Pinpoint the cell where the given text exists, returning its [x, y] midpoint coordinate. 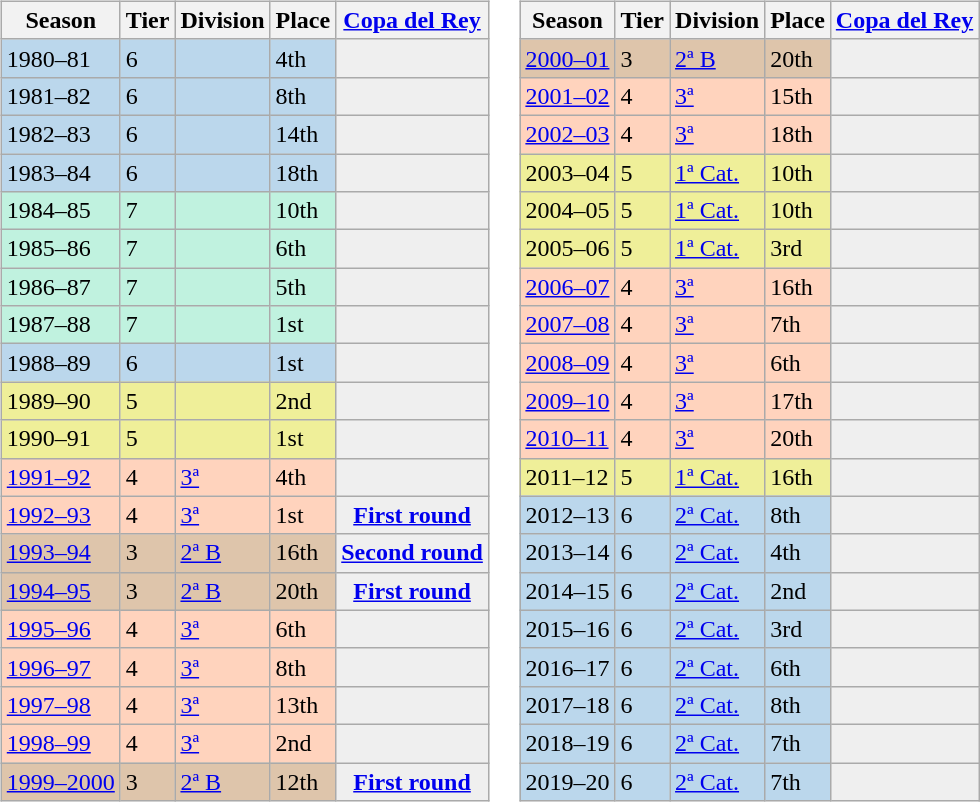
Second round [412, 553]
12th [303, 781]
2000–01 [568, 58]
2006–07 [568, 287]
1992–93 [60, 515]
2008–09 [568, 363]
17th [798, 401]
1999–2000 [60, 781]
2010–11 [568, 439]
1988–89 [60, 363]
1998–99 [60, 743]
1991–92 [60, 477]
2001–02 [568, 96]
2007–08 [568, 325]
1983–84 [60, 173]
13th [303, 705]
1985–86 [60, 249]
1981–82 [60, 96]
2019–20 [568, 781]
2004–05 [568, 211]
2003–04 [568, 173]
1986–87 [60, 287]
1996–97 [60, 667]
5th [303, 287]
1997–98 [60, 705]
1982–83 [60, 134]
1980–81 [60, 58]
2013–14 [568, 553]
1989–90 [60, 401]
2014–15 [568, 591]
1984–85 [60, 211]
2005–06 [568, 249]
2009–10 [568, 401]
1993–94 [60, 553]
1987–88 [60, 325]
2015–16 [568, 629]
1990–91 [60, 439]
2016–17 [568, 667]
1994–95 [60, 591]
2017–18 [568, 705]
2011–12 [568, 477]
14th [303, 134]
2012–13 [568, 515]
1995–96 [60, 629]
15th [798, 96]
2018–19 [568, 743]
2002–03 [568, 134]
